Locate the cell with the specified text and output its (X, Y) center coordinate. 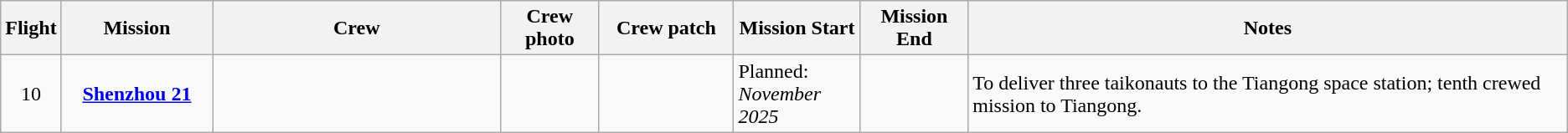
Crew photo (549, 28)
Mission Start (797, 28)
10 (31, 94)
Planned:November 2025 (797, 94)
Notes (1268, 28)
Crew patch (667, 28)
To deliver three taikonauts to the Tiangong space station; tenth crewed mission to Tiangong. (1268, 94)
Flight (31, 28)
Shenzhou 21 (137, 94)
Mission (137, 28)
Mission End (915, 28)
Crew (357, 28)
